Identify which cell holds the provided text, then report its (X, Y) central coordinate. 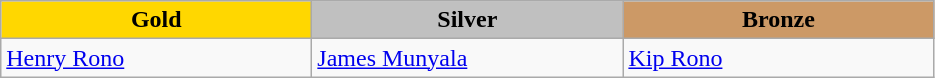
Silver (468, 20)
Gold (156, 20)
James Munyala (468, 58)
Bronze (778, 20)
Kip Rono (778, 58)
Henry Rono (156, 58)
